Find where the given text appears and provide that cell's center as [X, Y] coordinate. 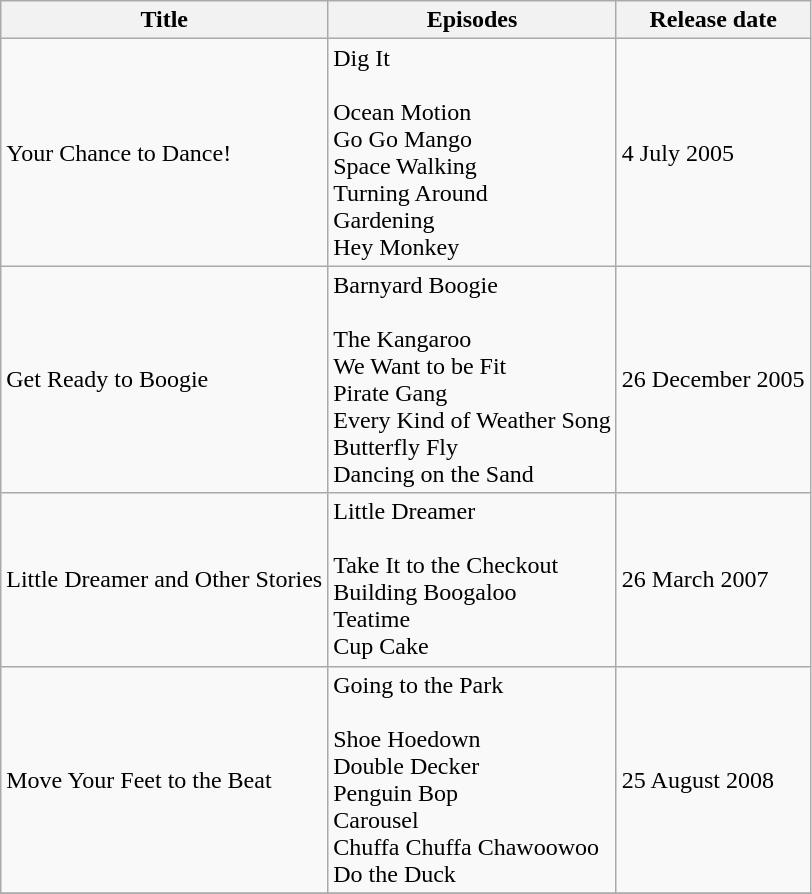
Episodes [472, 20]
Move Your Feet to the Beat [164, 780]
26 December 2005 [713, 380]
Get Ready to Boogie [164, 380]
25 August 2008 [713, 780]
Barnyard BoogieThe Kangaroo We Want to be Fit Pirate Gang Every Kind of Weather Song Butterfly Fly Dancing on the Sand [472, 380]
Dig ItOcean Motion Go Go Mango Space Walking Turning Around Gardening Hey Monkey [472, 152]
Little DreamerTake It to the Checkout Building Boogaloo Teatime Cup Cake [472, 580]
Little Dreamer and Other Stories [164, 580]
26 March 2007 [713, 580]
Release date [713, 20]
Title [164, 20]
Going to the ParkShoe Hoedown Double Decker Penguin Bop Carousel Chuffa Chuffa Chawoowoo Do the Duck [472, 780]
4 July 2005 [713, 152]
Your Chance to Dance! [164, 152]
